Detect which cell encompasses the target text, then output its [X, Y] center coordinate. 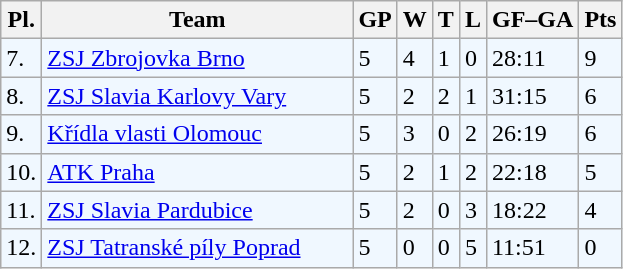
ZSJ Slavia Karlovy Vary [198, 96]
22:18 [532, 172]
8. [22, 96]
31:15 [532, 96]
GP [375, 20]
9 [600, 58]
ATK Praha [198, 172]
L [472, 20]
7. [22, 58]
Pl. [22, 20]
9. [22, 134]
28:11 [532, 58]
12. [22, 248]
W [414, 20]
Team [198, 20]
T [446, 20]
Pts [600, 20]
11. [22, 210]
11:51 [532, 248]
18:22 [532, 210]
10. [22, 172]
GF–GA [532, 20]
ZSJ Zbrojovka Brno [198, 58]
ZSJ Tatranské píly Poprad [198, 248]
Křídla vlasti Olomouc [198, 134]
ZSJ Slavia Pardubice [198, 210]
26:19 [532, 134]
